Extract the (X, Y) coordinate from the center of the cell holding the provided text.  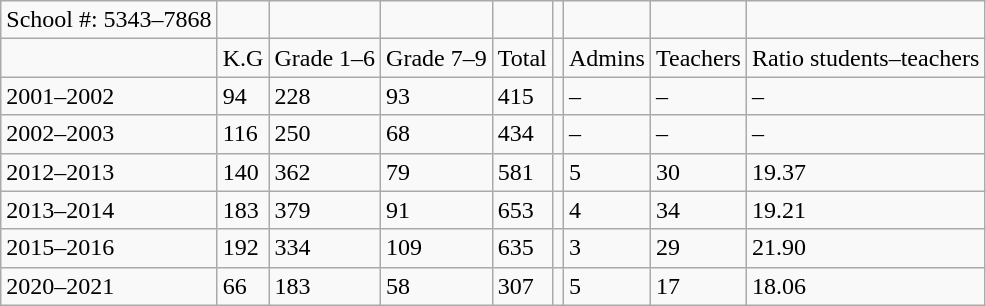
362 (325, 172)
307 (522, 286)
415 (522, 96)
581 (522, 172)
140 (243, 172)
116 (243, 134)
91 (437, 210)
379 (325, 210)
4 (606, 210)
19.21 (865, 210)
29 (698, 248)
2002–2003 (109, 134)
30 (698, 172)
Admins (606, 58)
2015–2016 (109, 248)
3 (606, 248)
Ratio students–teachers (865, 58)
635 (522, 248)
250 (325, 134)
79 (437, 172)
Grade 1–6 (325, 58)
2020–2021 (109, 286)
2012–2013 (109, 172)
93 (437, 96)
653 (522, 210)
192 (243, 248)
34 (698, 210)
Total (522, 58)
94 (243, 96)
18.06 (865, 286)
2013–2014 (109, 210)
66 (243, 286)
228 (325, 96)
334 (325, 248)
19.37 (865, 172)
109 (437, 248)
17 (698, 286)
K.G (243, 58)
Grade 7–9 (437, 58)
21.90 (865, 248)
Teachers (698, 58)
434 (522, 134)
68 (437, 134)
2001–2002 (109, 96)
School #: 5343–7868 (109, 20)
58 (437, 286)
